Identify which cell holds the provided text, then report its (X, Y) central coordinate. 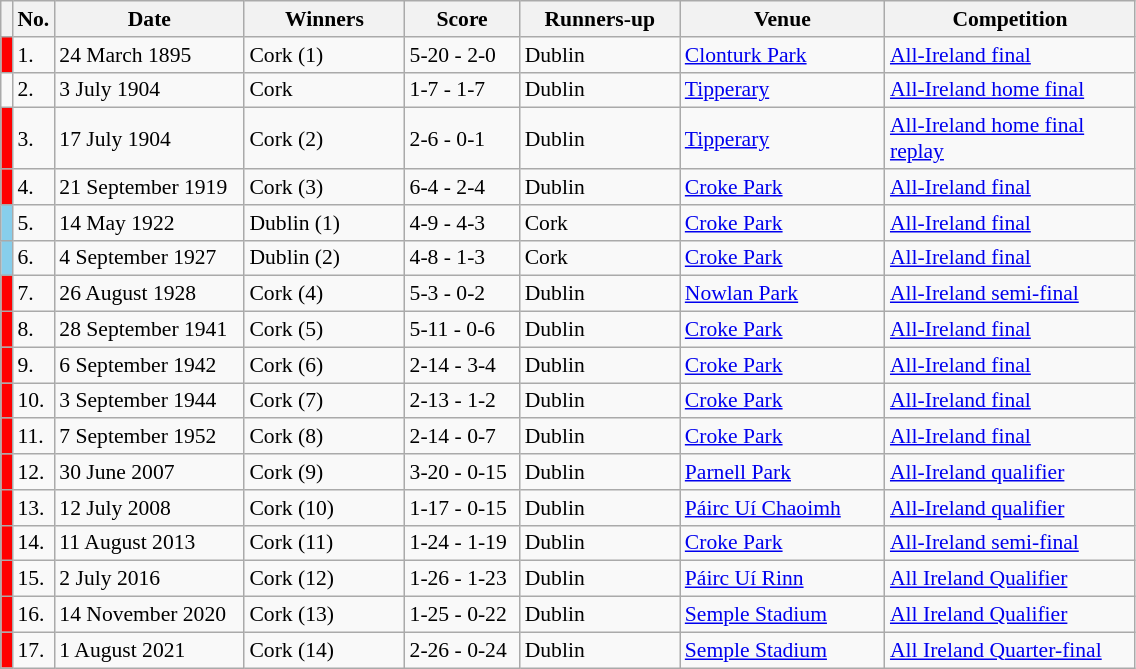
12 July 2008 (149, 508)
Cork (8) (324, 437)
5-3 - 0-2 (462, 294)
3. (33, 138)
3 July 1904 (149, 90)
6-4 - 2-4 (462, 187)
No. (33, 19)
Runners-up (600, 19)
7. (33, 294)
15. (33, 579)
11. (33, 437)
2 July 2016 (149, 579)
Cork (7) (324, 401)
Cork (13) (324, 615)
17. (33, 650)
17 July 1904 (149, 138)
Cork (6) (324, 365)
5-20 - 2-0 (462, 55)
Cork (10) (324, 508)
Cork (9) (324, 472)
2-14 - 3-4 (462, 365)
2-26 - 0-24 (462, 650)
12. (33, 472)
11 August 2013 (149, 543)
Winners (324, 19)
Páirc Uí Chaoimh (782, 508)
All Ireland Quarter-final (1010, 650)
28 September 1941 (149, 330)
4. (33, 187)
Parnell Park (782, 472)
8. (33, 330)
All-Ireland home final (1010, 90)
14 May 1922 (149, 223)
13. (33, 508)
Cork (11) (324, 543)
3 September 1944 (149, 401)
9. (33, 365)
Cork (14) (324, 650)
24 March 1895 (149, 55)
26 August 1928 (149, 294)
2-14 - 0-7 (462, 437)
4 September 1927 (149, 258)
3-20 - 0-15 (462, 472)
1 August 2021 (149, 650)
30 June 2007 (149, 472)
Dublin (2) (324, 258)
10. (33, 401)
Competition (1010, 19)
Cork (12) (324, 579)
Date (149, 19)
Clonturk Park (782, 55)
1-24 - 1-19 (462, 543)
2-6 - 0-1 (462, 138)
Cork (5) (324, 330)
16. (33, 615)
Nowlan Park (782, 294)
Score (462, 19)
4-9 - 4-3 (462, 223)
Cork (3) (324, 187)
Cork (4) (324, 294)
Dublin (1) (324, 223)
Cork (1) (324, 55)
1. (33, 55)
2-13 - 1-2 (462, 401)
14 November 2020 (149, 615)
Páirc Uí Rinn (782, 579)
Cork (2) (324, 138)
5-11 - 0-6 (462, 330)
6 September 1942 (149, 365)
5. (33, 223)
7 September 1952 (149, 437)
4-8 - 1-3 (462, 258)
2. (33, 90)
1-26 - 1-23 (462, 579)
1-7 - 1-7 (462, 90)
6. (33, 258)
1-17 - 0-15 (462, 508)
21 September 1919 (149, 187)
Venue (782, 19)
All-Ireland home final replay (1010, 138)
14. (33, 543)
1-25 - 0-22 (462, 615)
